Identify which cell holds the provided text, then report its (X, Y) central coordinate. 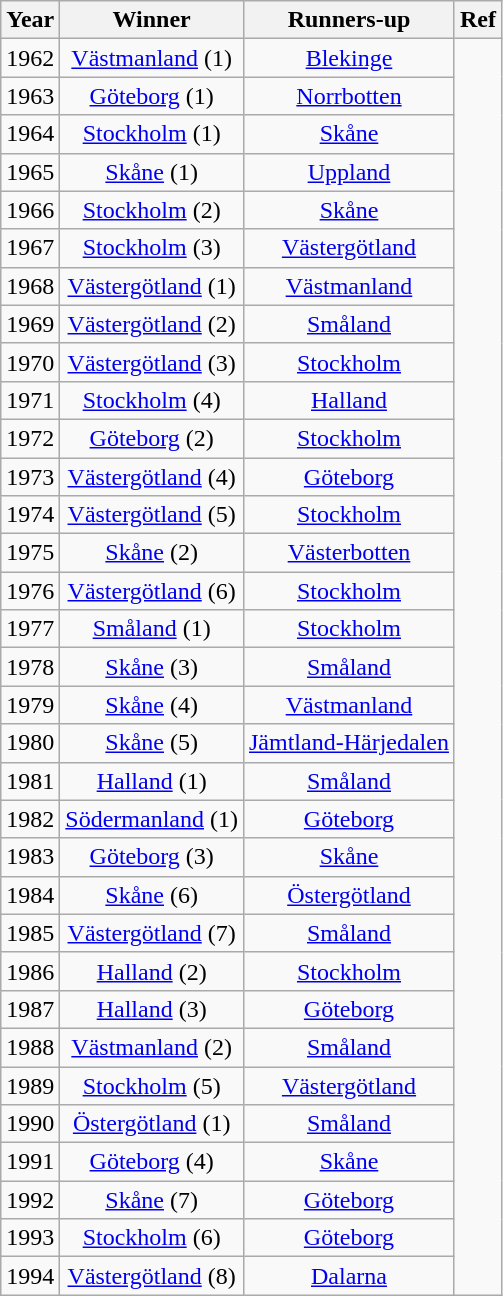
Göteborg (4) (152, 1162)
1964 (30, 134)
1986 (30, 971)
1982 (30, 819)
1965 (30, 172)
1987 (30, 1009)
Västerbotten (348, 553)
1968 (30, 286)
1983 (30, 857)
1988 (30, 1047)
Skåne (2) (152, 553)
1994 (30, 1276)
1975 (30, 553)
Year (30, 20)
1984 (30, 895)
Stockholm (1) (152, 134)
1977 (30, 629)
Göteborg (3) (152, 857)
Göteborg (1) (152, 96)
Västmanland (1) (152, 58)
1969 (30, 324)
Stockholm (4) (152, 400)
1970 (30, 362)
Uppland (348, 172)
Östergötland (1) (152, 1124)
Skåne (5) (152, 743)
Ref (478, 20)
Småland (1) (152, 629)
1979 (30, 705)
Halland (3) (152, 1009)
Västmanland (2) (152, 1047)
1971 (30, 400)
1974 (30, 515)
1978 (30, 667)
1993 (30, 1238)
Västergötland (3) (152, 362)
1972 (30, 438)
Stockholm (3) (152, 248)
1985 (30, 933)
1991 (30, 1162)
Runners-up (348, 20)
Winner (152, 20)
Skåne (1) (152, 172)
Stockholm (2) (152, 210)
Halland (2) (152, 971)
Västergötland (7) (152, 933)
Skåne (3) (152, 667)
1990 (30, 1124)
Stockholm (6) (152, 1238)
Halland (348, 400)
1980 (30, 743)
Norrbotten (348, 96)
Västergötland (5) (152, 515)
Jämtland-Härjedalen (348, 743)
1962 (30, 58)
Stockholm (5) (152, 1085)
Skåne (4) (152, 705)
Blekinge (348, 58)
Västergötland (2) (152, 324)
Göteborg (2) (152, 438)
Skåne (7) (152, 1200)
Västergötland (6) (152, 591)
Östergötland (348, 895)
1992 (30, 1200)
Västergötland (8) (152, 1276)
1966 (30, 210)
1981 (30, 781)
Dalarna (348, 1276)
Västergötland (1) (152, 286)
1973 (30, 477)
Västergötland (4) (152, 477)
Halland (1) (152, 781)
1963 (30, 96)
1976 (30, 591)
Skåne (6) (152, 895)
1967 (30, 248)
Södermanland (1) (152, 819)
1989 (30, 1085)
